Extract the (X, Y) coordinate from the center of the cell holding the provided text.  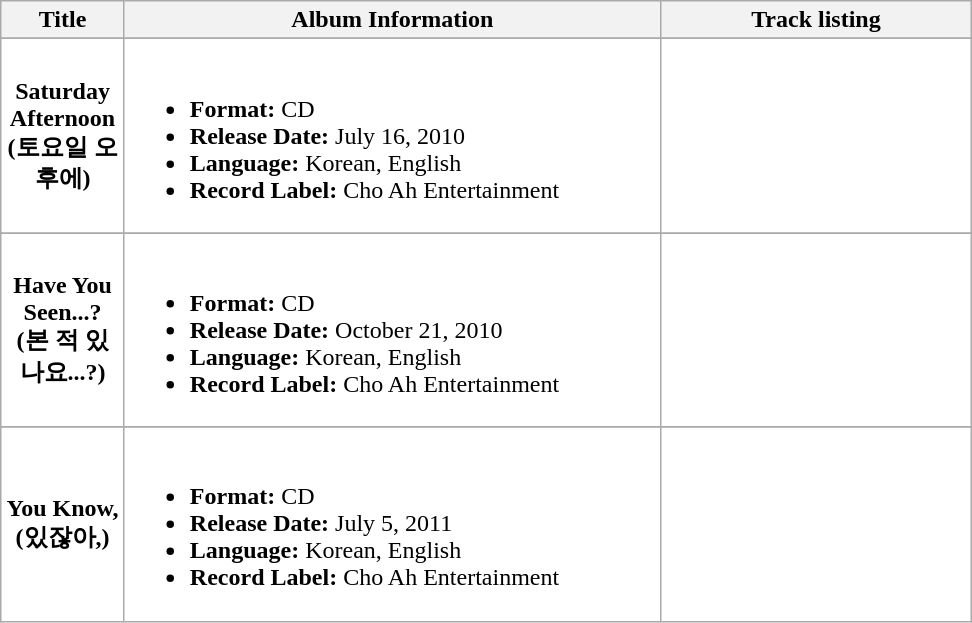
Format: CDRelease Date: October 21, 2010Language: Korean, EnglishRecord Label: Cho Ah Entertainment (392, 330)
Format: CDRelease Date: July 5, 2011Language: Korean, EnglishRecord Label: Cho Ah Entertainment (392, 524)
Album Information (392, 20)
Track listing (816, 20)
Saturday Afternoon (토요일 오후에) (63, 136)
Format: CDRelease Date: July 16, 2010Language: Korean, EnglishRecord Label: Cho Ah Entertainment (392, 136)
Have You Seen...? (본 적 있나요...?) (63, 330)
You Know, (있잖아,) (63, 524)
Title (63, 20)
